Determine the [X, Y] coordinate at the center of the cell enclosing the given text.  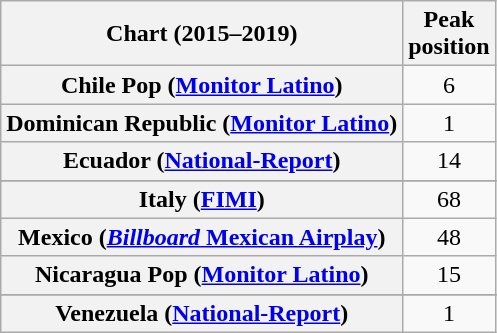
15 [449, 275]
Mexico (Billboard Mexican Airplay) [202, 237]
14 [449, 161]
Peakposition [449, 34]
Chart (2015–2019) [202, 34]
Ecuador (National-Report) [202, 161]
6 [449, 85]
Dominican Republic (Monitor Latino) [202, 123]
48 [449, 237]
Venezuela (National-Report) [202, 313]
Italy (FIMI) [202, 199]
68 [449, 199]
Nicaragua Pop (Monitor Latino) [202, 275]
Chile Pop (Monitor Latino) [202, 85]
